Search for the cell housing the specified text and yield its [X, Y] center coordinate. 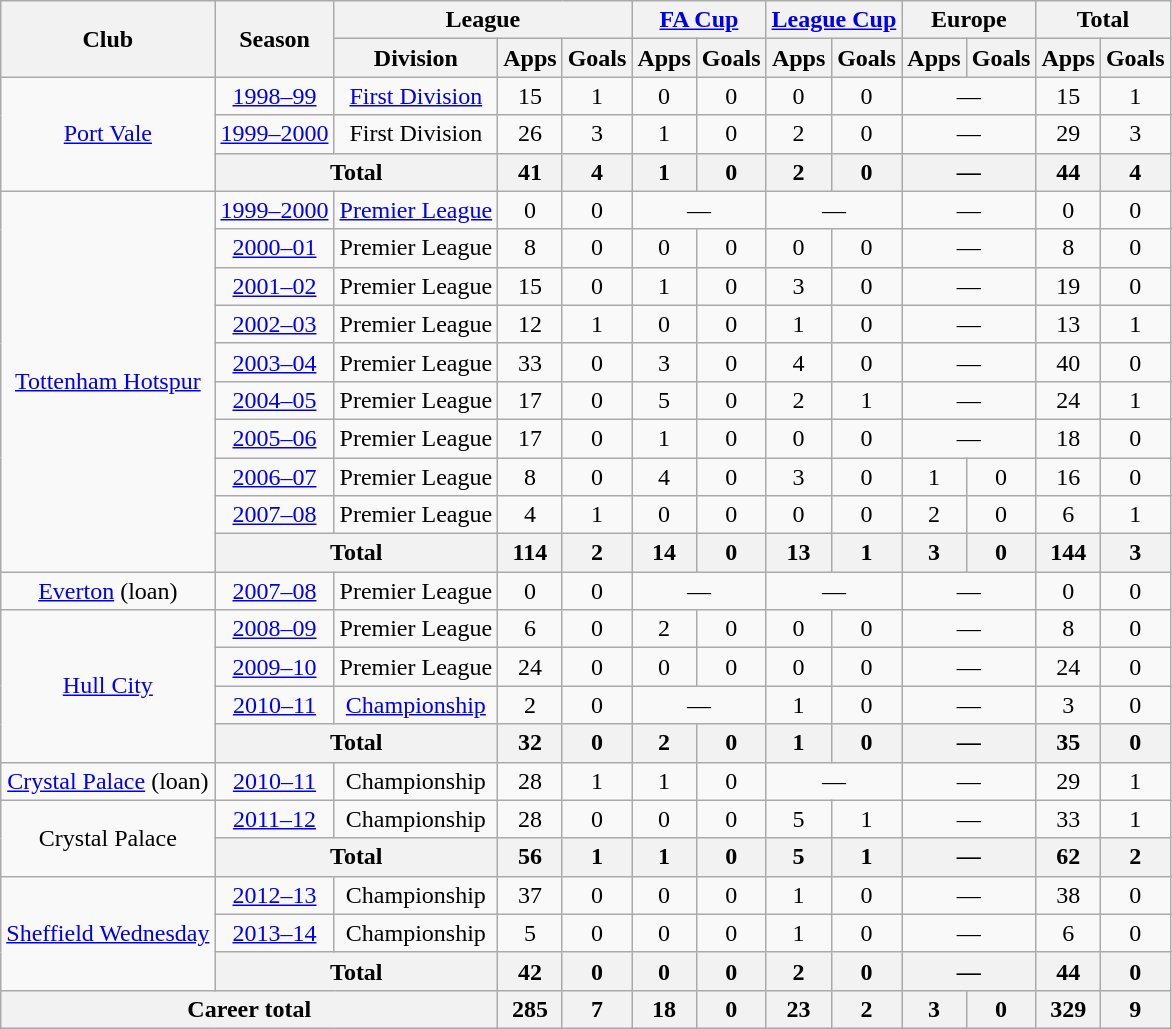
16 [1068, 477]
Europe [969, 20]
144 [1068, 553]
Career total [250, 1009]
2011–12 [274, 819]
League [483, 20]
41 [530, 172]
7 [597, 1009]
329 [1068, 1009]
9 [1135, 1009]
14 [664, 553]
2003–04 [274, 362]
League Cup [834, 20]
2001–02 [274, 286]
2000–01 [274, 248]
Division [416, 58]
FA Cup [699, 20]
62 [1068, 857]
Season [274, 39]
2012–13 [274, 895]
56 [530, 857]
Crystal Palace (loan) [108, 781]
1998–99 [274, 96]
42 [530, 971]
Club [108, 39]
37 [530, 895]
2004–05 [274, 400]
Everton (loan) [108, 591]
Crystal Palace [108, 838]
2009–10 [274, 667]
114 [530, 553]
35 [1068, 743]
40 [1068, 362]
Port Vale [108, 134]
2002–03 [274, 324]
2006–07 [274, 477]
12 [530, 324]
2005–06 [274, 438]
23 [798, 1009]
2008–09 [274, 629]
Tottenham Hotspur [108, 382]
19 [1068, 286]
2013–14 [274, 933]
285 [530, 1009]
Sheffield Wednesday [108, 933]
38 [1068, 895]
Hull City [108, 686]
26 [530, 134]
32 [530, 743]
